Extract the (X, Y) coordinate from the center of the cell holding the provided text.  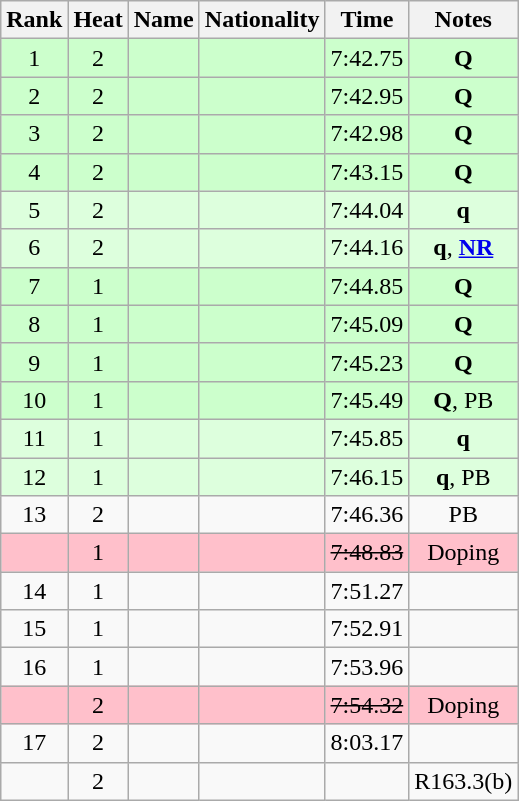
4 (34, 172)
7 (34, 286)
7:45.09 (367, 324)
6 (34, 248)
Rank (34, 20)
7:42.95 (367, 96)
5 (34, 210)
7:45.85 (367, 438)
11 (34, 438)
8 (34, 324)
Heat (98, 20)
7:52.91 (367, 629)
12 (34, 477)
Time (367, 20)
PB (464, 515)
q, NR (464, 248)
13 (34, 515)
Q, PB (464, 400)
7:45.23 (367, 362)
7:48.83 (367, 553)
7:42.98 (367, 134)
7:44.16 (367, 248)
8:03.17 (367, 743)
9 (34, 362)
R163.3(b) (464, 781)
7:46.15 (367, 477)
7:44.85 (367, 286)
14 (34, 591)
Notes (464, 20)
7:42.75 (367, 58)
Nationality (262, 20)
7:46.36 (367, 515)
Name (164, 20)
7:54.32 (367, 705)
7:43.15 (367, 172)
7:44.04 (367, 210)
16 (34, 667)
15 (34, 629)
q, PB (464, 477)
3 (34, 134)
7:51.27 (367, 591)
10 (34, 400)
17 (34, 743)
7:53.96 (367, 667)
7:45.49 (367, 400)
